Search for the cell housing the specified text and yield its [X, Y] center coordinate. 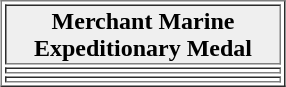
Merchant Marine Expeditionary Medal [142, 34]
